Scan for the cell matching the given text and deliver its [X, Y] coordinate at center. 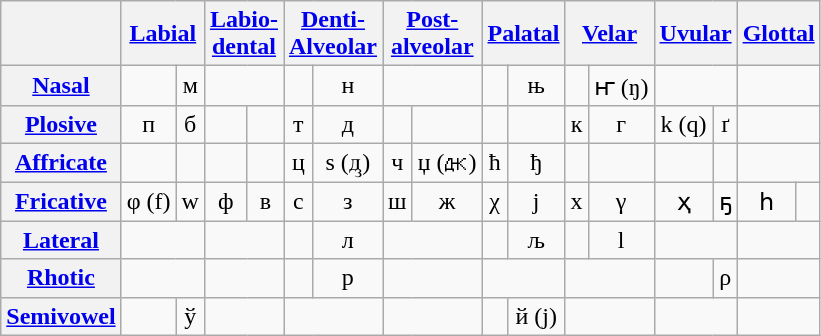
ж [447, 202]
Plosive [61, 124]
ѕ (ꚉ) [348, 162]
ҕ [725, 202]
т [299, 124]
р [348, 278]
ґ [725, 124]
м [190, 86]
ч [398, 162]
ђ [536, 162]
Velar [610, 34]
п [148, 124]
д [348, 124]
Glottal [778, 34]
w [190, 202]
ҳ [684, 202]
з [348, 202]
в [265, 202]
ў [190, 316]
ҥ (ŋ) [621, 86]
љ [536, 240]
l [621, 240]
ф [226, 202]
с [299, 202]
н [348, 86]
х [576, 202]
Fricative [61, 202]
j [536, 202]
φ (f) [148, 202]
Nasal [61, 86]
л [348, 240]
Semivowel [61, 316]
Affricate [61, 162]
Palatal [524, 34]
Labial [162, 34]
њ [536, 86]
Rhotic [61, 278]
ћ [494, 162]
χ [494, 202]
Denti-Alveolar [334, 34]
к [576, 124]
Post-alveolar [432, 34]
k (q) [684, 124]
ρ [725, 278]
г [621, 124]
Labio-dental [244, 34]
һ [766, 202]
б [190, 124]
γ [621, 202]
ш [398, 202]
Uvular [696, 34]
ц [299, 162]
й (j) [536, 316]
џ (ԫ) [447, 162]
Lateral [61, 240]
